Return (X, Y) of the center of cell containing provided text 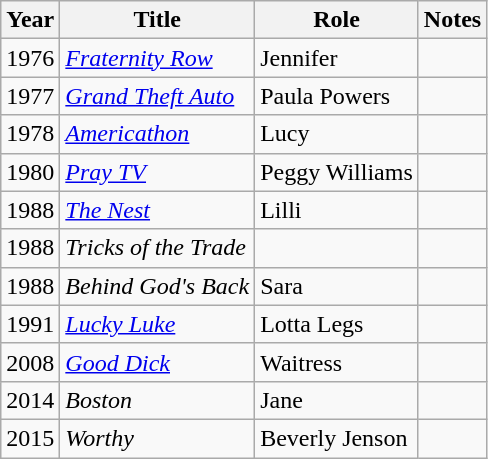
Fraternity Row (158, 58)
Grand Theft Auto (158, 96)
Boston (158, 400)
The Nest (158, 210)
2015 (30, 438)
1991 (30, 324)
2008 (30, 362)
Role (337, 20)
Pray TV (158, 172)
Title (158, 20)
Peggy Williams (337, 172)
Jane (337, 400)
Behind God's Back (158, 286)
Good Dick (158, 362)
Lucky Luke (158, 324)
Lotta Legs (337, 324)
Jennifer (337, 58)
Tricks of the Trade (158, 248)
Lucy (337, 134)
1980 (30, 172)
Notes (452, 20)
Year (30, 20)
Sara (337, 286)
Worthy (158, 438)
Paula Powers (337, 96)
Americathon (158, 134)
1978 (30, 134)
Beverly Jenson (337, 438)
1976 (30, 58)
Waitress (337, 362)
2014 (30, 400)
Lilli (337, 210)
1977 (30, 96)
